Search for the cell housing the specified text and yield its (x, y) center coordinate. 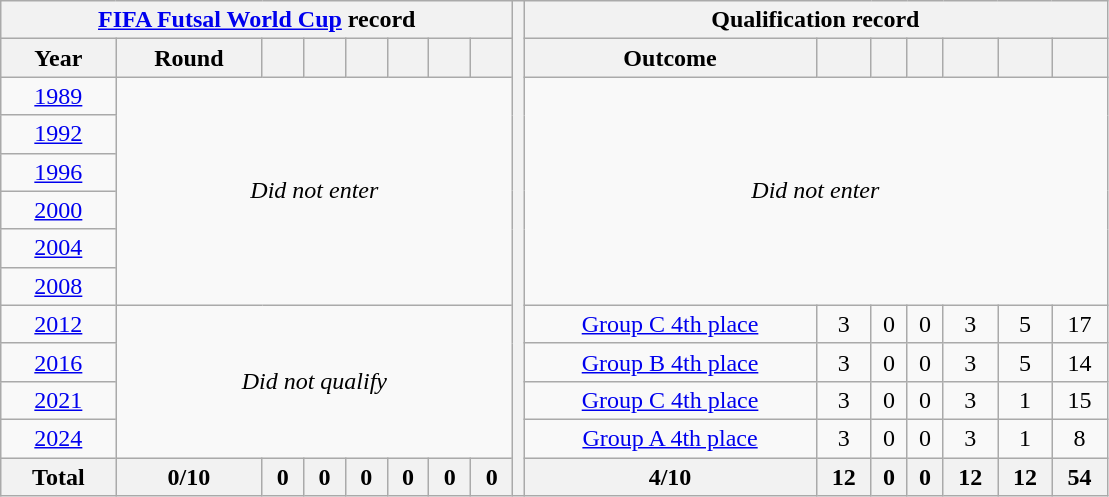
2004 (58, 248)
14 (1080, 362)
2016 (58, 362)
2021 (58, 400)
Year (58, 58)
1989 (58, 96)
0/10 (189, 477)
1996 (58, 172)
Qualification record (816, 20)
2000 (58, 210)
2008 (58, 286)
1992 (58, 134)
8 (1080, 438)
FIFA Futsal World Cup record (257, 20)
54 (1080, 477)
Group B 4th place (670, 362)
Did not qualify (314, 381)
2012 (58, 324)
4/10 (670, 477)
Group A 4th place (670, 438)
Round (189, 58)
Total (58, 477)
2024 (58, 438)
Outcome (670, 58)
15 (1080, 400)
17 (1080, 324)
